Pinpoint the cell where the given text exists, returning its [x, y] midpoint coordinate. 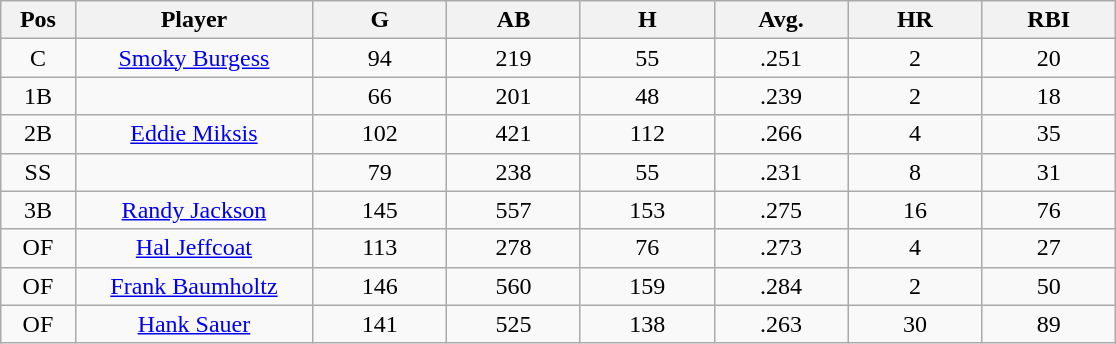
Avg. [781, 20]
.251 [781, 58]
560 [514, 286]
G [380, 20]
27 [1049, 248]
Hank Sauer [194, 324]
Hal Jeffcoat [194, 248]
Eddie Miksis [194, 134]
89 [1049, 324]
159 [647, 286]
.266 [781, 134]
Pos [38, 20]
Randy Jackson [194, 210]
Player [194, 20]
146 [380, 286]
50 [1049, 286]
138 [647, 324]
35 [1049, 134]
66 [380, 96]
48 [647, 96]
HR [915, 20]
278 [514, 248]
112 [647, 134]
.239 [781, 96]
.263 [781, 324]
.275 [781, 210]
.273 [781, 248]
.231 [781, 172]
201 [514, 96]
31 [1049, 172]
141 [380, 324]
421 [514, 134]
20 [1049, 58]
525 [514, 324]
Frank Baumholtz [194, 286]
2B [38, 134]
219 [514, 58]
AB [514, 20]
30 [915, 324]
153 [647, 210]
RBI [1049, 20]
238 [514, 172]
79 [380, 172]
H [647, 20]
3B [38, 210]
C [38, 58]
SS [38, 172]
Smoky Burgess [194, 58]
16 [915, 210]
113 [380, 248]
8 [915, 172]
1B [38, 96]
557 [514, 210]
145 [380, 210]
94 [380, 58]
.284 [781, 286]
102 [380, 134]
18 [1049, 96]
